Determine the (x, y) coordinate at the center of the cell enclosing the given text.  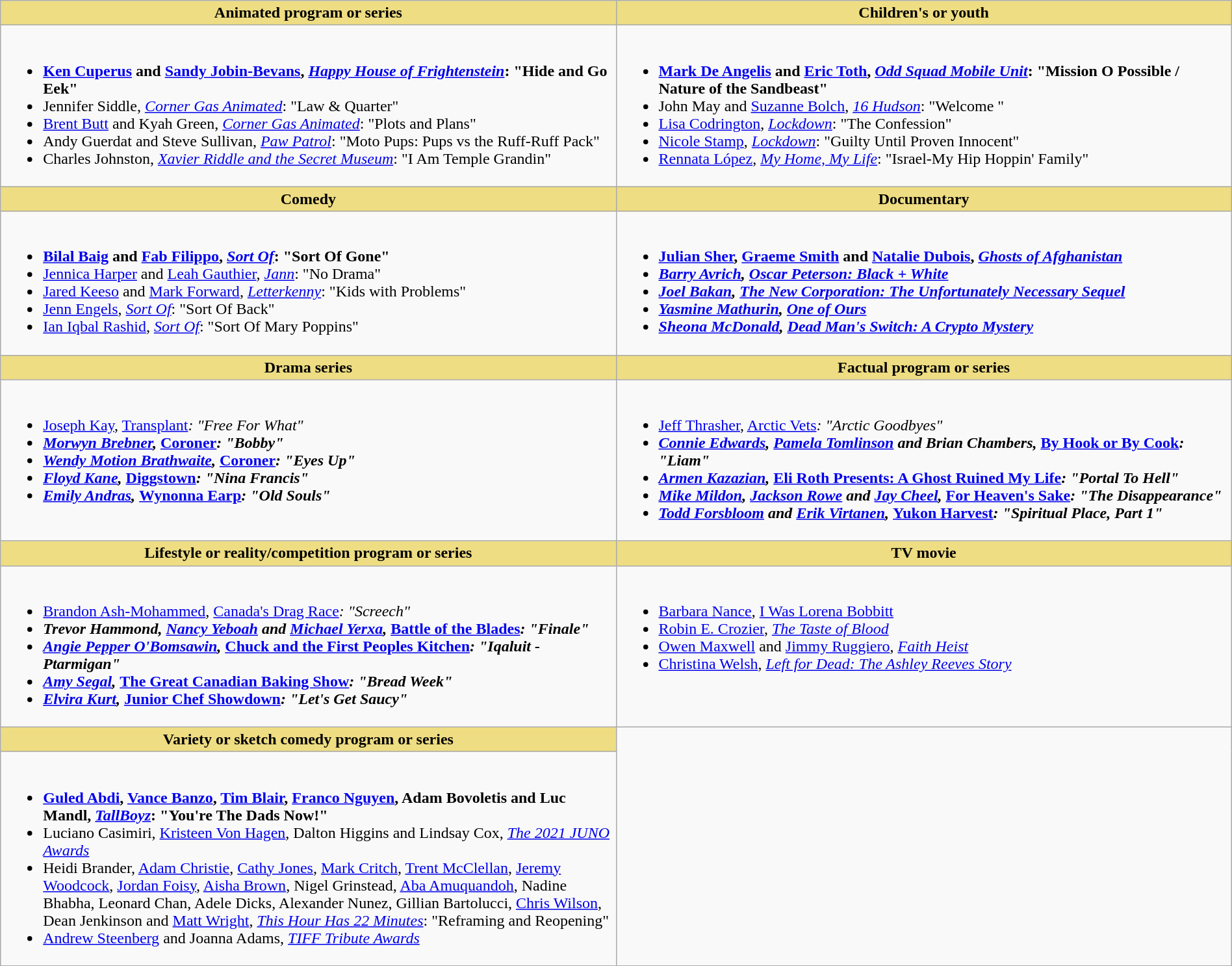
Factual program or series (924, 367)
Animated program or series (308, 13)
Lifestyle or reality/competition program or series (308, 553)
TV movie (924, 553)
Drama series (308, 367)
Comedy (308, 199)
Children's or youth (924, 13)
Variety or sketch comedy program or series (308, 739)
Documentary (924, 199)
